Return the (x, y) coordinate for the center point of the cell that contains the specified text.  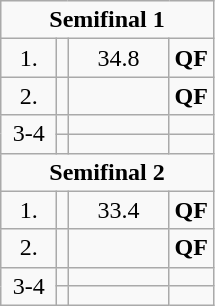
Semifinal 1 (108, 20)
33.4 (118, 210)
Semifinal 2 (108, 172)
34.8 (118, 58)
